Search for the cell housing the specified text and yield its [X, Y] center coordinate. 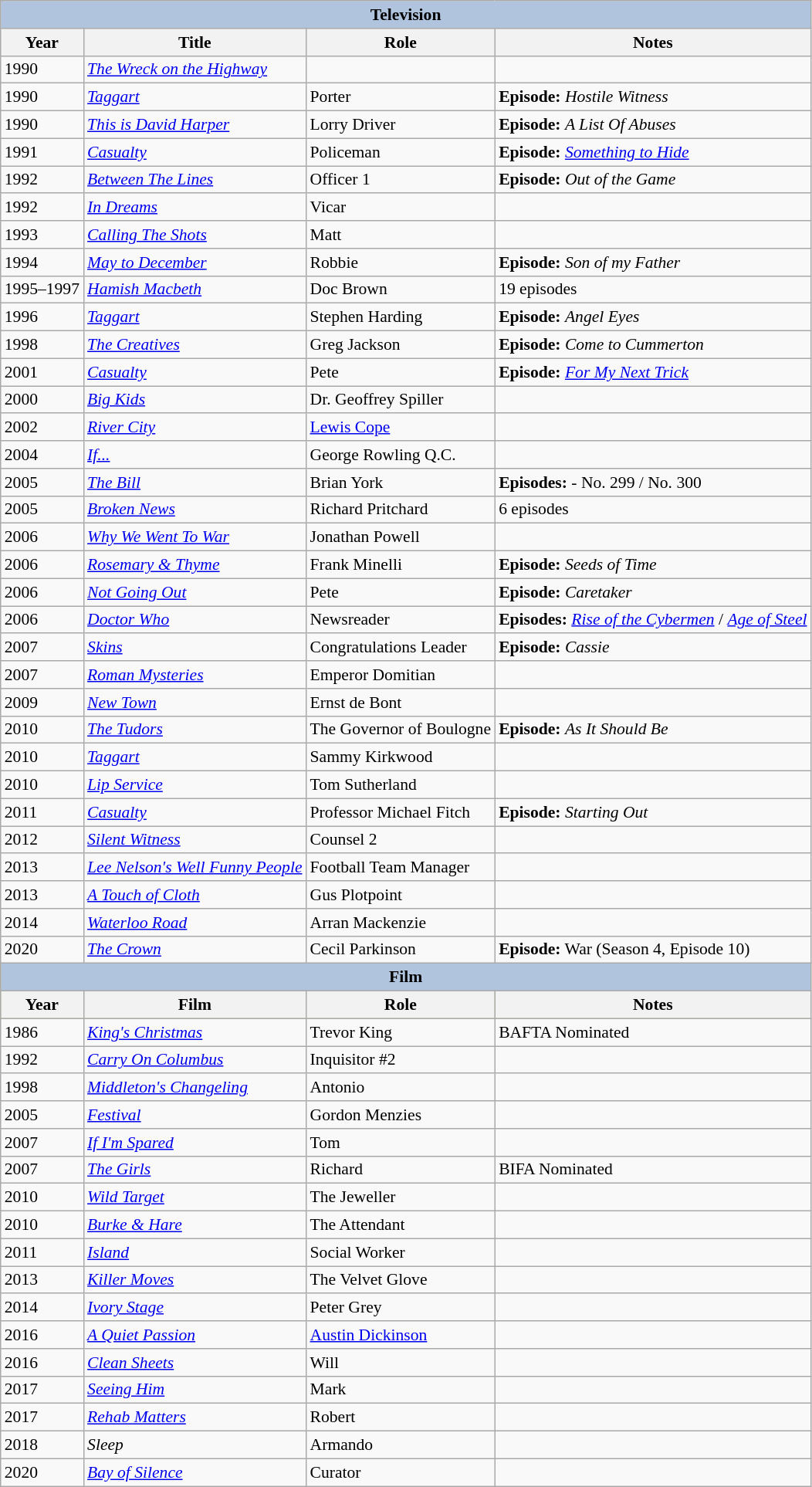
19 episodes [653, 290]
Rehab Matters [195, 1418]
Inquisitor #2 [401, 1060]
Robbie [401, 263]
Richard Pritchard [401, 510]
Richard [401, 1170]
Broken News [195, 510]
Counsel 2 [401, 840]
King's Christmas [195, 1032]
2002 [42, 428]
Episode: Starting Out [653, 812]
The Girls [195, 1170]
1991 [42, 152]
Episode: Son of my Father [653, 263]
Episode: Cassie [653, 648]
Episode: Seeds of Time [653, 565]
Peter Grey [401, 1308]
Episode: As It Should Be [653, 730]
The Tudors [195, 730]
In Dreams [195, 208]
Episode: Caretaker [653, 592]
Big Kids [195, 400]
Why We Went To War [195, 537]
Greg Jackson [401, 345]
Killer Moves [195, 1280]
Wild Target [195, 1197]
2018 [42, 1445]
1994 [42, 263]
New Town [195, 703]
If... [195, 455]
Episode: A List Of Abuses [653, 125]
River City [195, 428]
Episode: Angel Eyes [653, 317]
Brian York [401, 483]
Stephen Harding [401, 317]
Vicar [401, 208]
Cecil Parkinson [401, 950]
Episode: Out of the Game [653, 180]
Newsreader [401, 620]
Roman Mysteries [195, 675]
Mark [401, 1390]
Trevor King [401, 1032]
George Rowling Q.C. [401, 455]
Silent Witness [195, 840]
Officer 1 [401, 180]
The Attendant [401, 1225]
Doctor Who [195, 620]
Episode: Hostile Witness [653, 97]
Frank Minelli [401, 565]
The Crown [195, 950]
Lip Service [195, 785]
Austin Dickinson [401, 1335]
Ernst de Bont [401, 703]
Carry On Columbus [195, 1060]
Football Team Manager [401, 868]
Porter [401, 97]
Bay of Silence [195, 1472]
Tom Sutherland [401, 785]
1986 [42, 1032]
6 episodes [653, 510]
Seeing Him [195, 1390]
Island [195, 1252]
Jonathan Powell [401, 537]
Curator [401, 1472]
The Velvet Glove [401, 1280]
Lewis Cope [401, 428]
Gordon Menzies [401, 1115]
2001 [42, 372]
Title [195, 42]
Skins [195, 648]
Between The Lines [195, 180]
Television [406, 15]
Sleep [195, 1445]
Professor Michael Fitch [401, 812]
Dr. Geoffrey Spiller [401, 400]
Will [401, 1363]
A Touch of Cloth [195, 895]
1995–1997 [42, 290]
Robert [401, 1418]
Tom [401, 1143]
Sammy Kirkwood [401, 757]
2000 [42, 400]
May to December [195, 263]
Not Going Out [195, 592]
Episode: Come to Cummerton [653, 345]
The Bill [195, 483]
Festival [195, 1115]
Congratulations Leader [401, 648]
BIFA Nominated [653, 1170]
Gus Plotpoint [401, 895]
Clean Sheets [195, 1363]
The Creatives [195, 345]
2004 [42, 455]
Hamish Macbeth [195, 290]
Episodes: - No. 299 / No. 300 [653, 483]
Burke & Hare [195, 1225]
2009 [42, 703]
The Jeweller [401, 1197]
Episode: Something to Hide [653, 152]
1996 [42, 317]
Arran Mackenzie [401, 923]
BAFTA Nominated [653, 1032]
The Wreck on the Highway [195, 69]
Doc Brown [401, 290]
Emperor Domitian [401, 675]
Matt [401, 235]
Antonio [401, 1088]
Armando [401, 1445]
Episode: War (Season 4, Episode 10) [653, 950]
Episode: For My Next Trick [653, 372]
If I'm Spared [195, 1143]
Lorry Driver [401, 125]
Lee Nelson's Well Funny People [195, 868]
A Quiet Passion [195, 1335]
Waterloo Road [195, 923]
2012 [42, 840]
The Governor of Boulogne [401, 730]
Middleton's Changeling [195, 1088]
Episodes: Rise of the Cybermen / Age of Steel [653, 620]
This is David Harper [195, 125]
Ivory Stage [195, 1308]
1993 [42, 235]
Calling The Shots [195, 235]
Rosemary & Thyme [195, 565]
Policeman [401, 152]
Social Worker [401, 1252]
